Output the (x, y) coordinate of the center of the cell containing the given text.  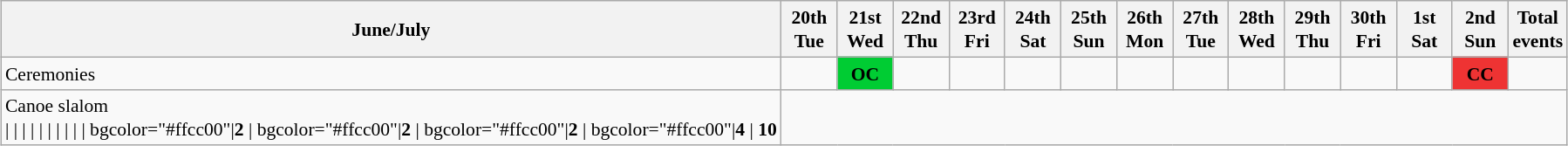
29thThu (1312, 29)
1stSat (1424, 29)
CC (1480, 73)
OC (865, 73)
30thFri (1368, 29)
28thWed (1257, 29)
2ndSun (1480, 29)
26thMon (1145, 29)
Ceremonies (391, 73)
22ndThu (921, 29)
25thSun (1088, 29)
27thTue (1201, 29)
Canoe slalom| | | | | | | | | | bgcolor="#ffcc00"|2 | bgcolor="#ffcc00"|2 | bgcolor="#ffcc00"|2 | bgcolor="#ffcc00"|4 | 10 (391, 117)
20thTue (809, 29)
June/July (391, 29)
24thSat (1033, 29)
23rdFri (977, 29)
Totalevents (1537, 29)
21stWed (865, 29)
